Identify which cell holds the provided text, then report its (X, Y) central coordinate. 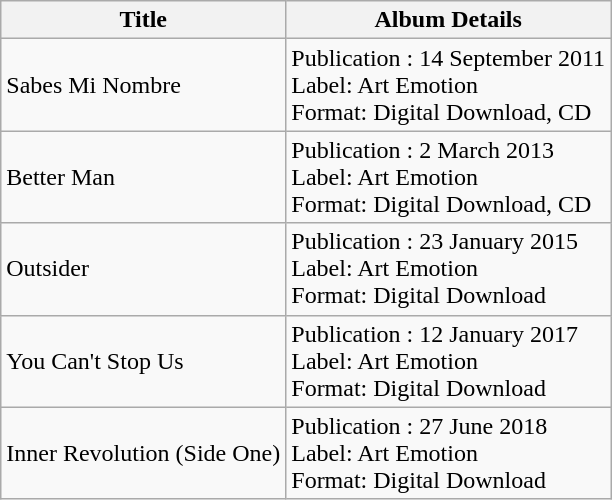
Better Man (144, 177)
Publication : 2 March 2013Label: Art EmotionFormat: Digital Download, CD (448, 177)
Inner Revolution (Side One) (144, 453)
Album Details (448, 20)
Sabes Mi Nombre (144, 85)
Publication : 23 January 2015Label: Art EmotionFormat: Digital Download (448, 269)
You Can't Stop Us (144, 361)
Publication : 14 September 2011Label: Art EmotionFormat: Digital Download, CD (448, 85)
Publication : 12 January 2017Label: Art EmotionFormat: Digital Download (448, 361)
Title (144, 20)
Outsider (144, 269)
Publication : 27 June 2018Label: Art EmotionFormat: Digital Download (448, 453)
